Pinpoint the cell where the given text exists, returning its (x, y) midpoint coordinate. 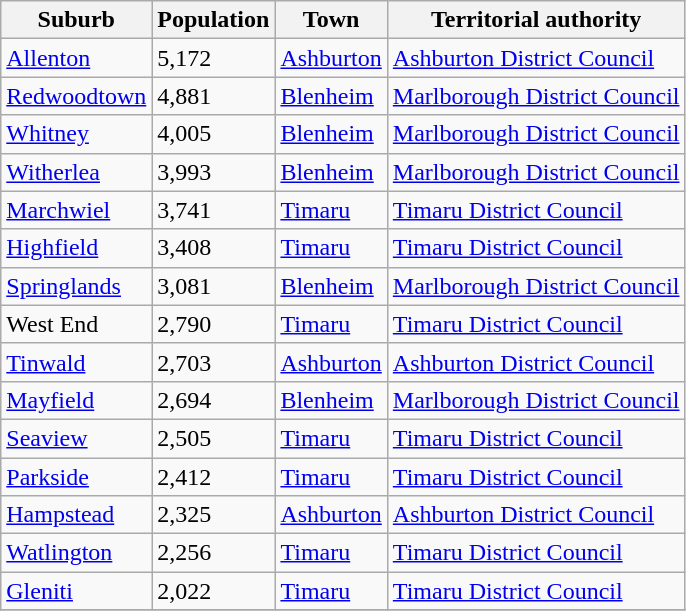
2,505 (214, 438)
3,081 (214, 286)
Tinwald (76, 362)
4,881 (214, 96)
2,256 (214, 553)
Town (331, 20)
Springlands (76, 286)
Redwoodtown (76, 96)
Marchwiel (76, 210)
2,022 (214, 591)
Highfield (76, 248)
2,412 (214, 477)
2,790 (214, 324)
Hampstead (76, 515)
Gleniti (76, 591)
5,172 (214, 58)
Seaview (76, 438)
4,005 (214, 134)
Witherlea (76, 172)
Population (214, 20)
3,741 (214, 210)
2,325 (214, 515)
Mayfield (76, 400)
Watlington (76, 553)
Whitney (76, 134)
Suburb (76, 20)
3,993 (214, 172)
West End (76, 324)
Territorial authority (536, 20)
Parkside (76, 477)
2,694 (214, 400)
2,703 (214, 362)
Allenton (76, 58)
3,408 (214, 248)
